Capture the cell that displays the provided text and extract its [x, y] central coordinate. 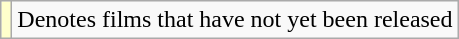
Denotes films that have not yet been released [235, 20]
